Identify which cell holds the provided text, then report its [X, Y] central coordinate. 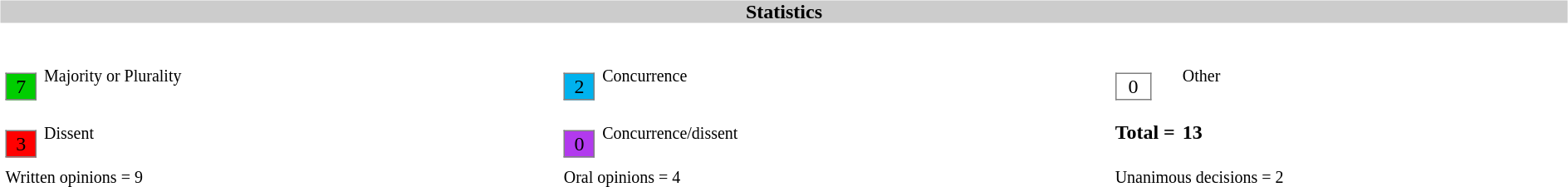
Dissent [301, 132]
Total = [1145, 132]
Statistics [784, 12]
Other [1373, 76]
Majority or Plurality [301, 76]
13 [1373, 132]
Concurrence [855, 76]
Concurrence/dissent [855, 132]
